For the text-containing cell, return its midpoint in (X, Y) coordinate format. 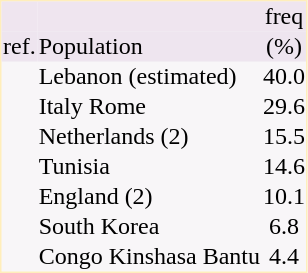
40.0 (284, 77)
Congo Kinshasa Bantu (149, 257)
6.8 (284, 227)
Netherlands (2) (149, 137)
15.5 (284, 137)
England (2) (149, 197)
Italy Rome (149, 107)
Lebanon (estimated) (149, 77)
Population (149, 47)
freq (284, 17)
29.6 (284, 107)
10.1 (284, 197)
4.4 (284, 257)
ref. (20, 47)
14.6 (284, 167)
South Korea (149, 227)
(%) (284, 47)
Tunisia (149, 167)
